Output the (x, y) coordinate of the center of the cell containing the given text.  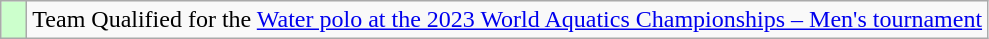
Team Qualified for the Water polo at the 2023 World Aquatics Championships – Men's tournament (508, 20)
